Return (x, y) of the center of cell containing provided text 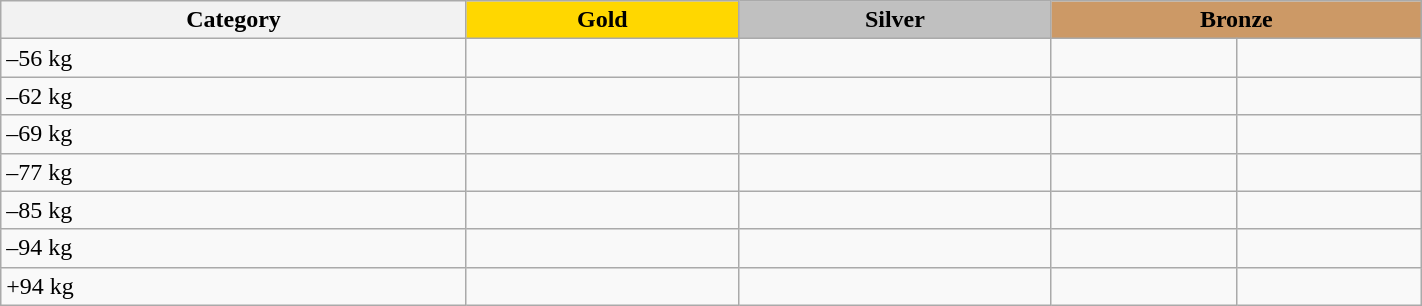
+94 kg (234, 286)
Silver (894, 20)
–85 kg (234, 210)
–69 kg (234, 134)
–56 kg (234, 58)
–94 kg (234, 248)
–77 kg (234, 172)
Gold (602, 20)
Bronze (1236, 20)
–62 kg (234, 96)
Category (234, 20)
